Return the [X, Y] coordinate for the center point of the cell that contains the specified text.  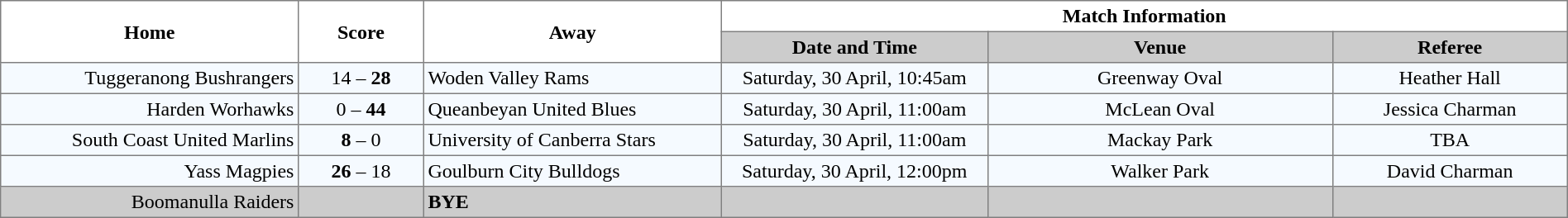
TBA [1450, 140]
Referee [1450, 47]
Away [572, 31]
McLean Oval [1159, 109]
Greenway Oval [1159, 78]
Yass Magpies [150, 171]
0 – 44 [361, 109]
26 – 18 [361, 171]
South Coast United Marlins [150, 140]
Woden Valley Rams [572, 78]
Queanbeyan United Blues [572, 109]
Harden Worhawks [150, 109]
Venue [1159, 47]
8 – 0 [361, 140]
Jessica Charman [1450, 109]
University of Canberra Stars [572, 140]
Home [150, 31]
BYE [572, 202]
Saturday, 30 April, 12:00pm [854, 171]
Heather Hall [1450, 78]
Saturday, 30 April, 10:45am [854, 78]
Boomanulla Raiders [150, 202]
David Charman [1450, 171]
Walker Park [1159, 171]
Match Information [1145, 17]
Date and Time [854, 47]
Score [361, 31]
Goulburn City Bulldogs [572, 171]
Tuggeranong Bushrangers [150, 78]
14 – 28 [361, 78]
Mackay Park [1159, 140]
